Return [X, Y] of the center of cell containing provided text 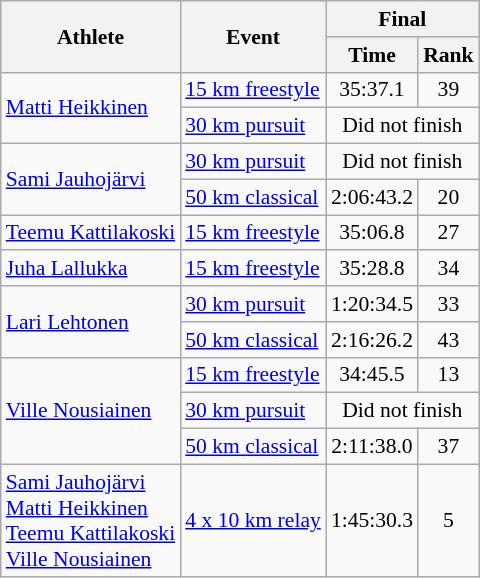
2:16:26.2 [372, 340]
43 [448, 340]
13 [448, 375]
1:45:30.3 [372, 520]
Juha Lallukka [90, 269]
Ville Nousiainen [90, 410]
34:45.5 [372, 375]
5 [448, 520]
Final [402, 19]
Rank [448, 55]
20 [448, 197]
35:37.1 [372, 90]
Lari Lehtonen [90, 322]
27 [448, 233]
35:28.8 [372, 269]
Teemu Kattilakoski [90, 233]
Time [372, 55]
Matti Heikkinen [90, 108]
2:11:38.0 [372, 447]
37 [448, 447]
39 [448, 90]
1:20:34.5 [372, 304]
34 [448, 269]
33 [448, 304]
2:06:43.2 [372, 197]
35:06.8 [372, 233]
Athlete [90, 36]
Sami JauhojärviMatti HeikkinenTeemu KattilakoskiVille Nousiainen [90, 520]
4 x 10 km relay [253, 520]
Sami Jauhojärvi [90, 180]
Event [253, 36]
